Scan for the cell matching the given text and deliver its (X, Y) coordinate at center. 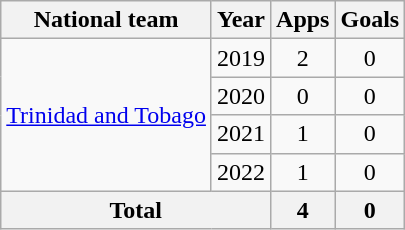
Year (240, 20)
Trinidad and Tobago (106, 115)
2019 (240, 58)
Total (136, 210)
2021 (240, 134)
4 (303, 210)
2020 (240, 96)
National team (106, 20)
2022 (240, 172)
2 (303, 58)
Goals (370, 20)
Apps (303, 20)
